Determine the (x, y) coordinate at the center of the cell enclosing the given text.  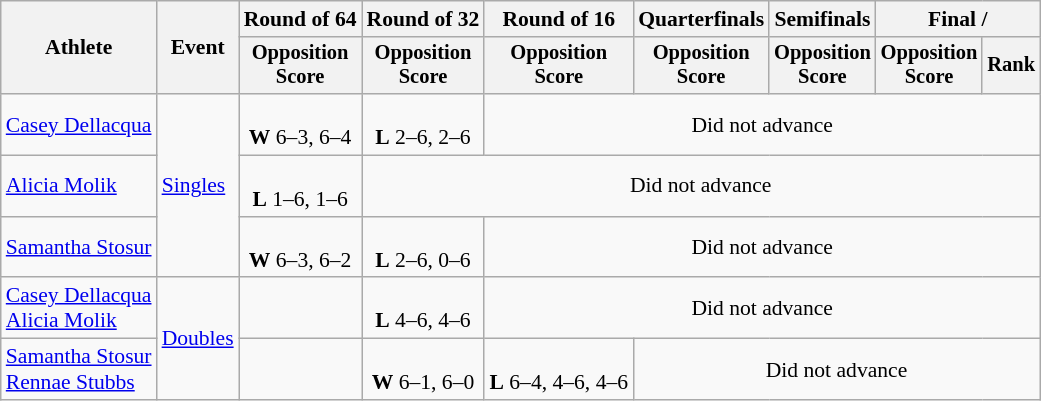
Round of 16 (558, 19)
Quarterfinals (701, 19)
Athlete (79, 48)
Doubles (198, 339)
Event (198, 48)
Semifinals (822, 19)
Casey Dellacqua (79, 124)
Round of 32 (424, 19)
L 2–6, 0–6 (424, 248)
Samantha StosurRennae Stubbs (79, 370)
L 1–6, 1–6 (300, 186)
Final / (958, 19)
Alicia Molik (79, 186)
Casey DellacquaAlicia Molik (79, 308)
W 6–3, 6–4 (300, 124)
Singles (198, 186)
L 6–4, 4–6, 4–6 (558, 370)
Rank (1011, 66)
W 6–3, 6–2 (300, 248)
L 2–6, 2–6 (424, 124)
W 6–1, 6–0 (424, 370)
Samantha Stosur (79, 248)
Round of 64 (300, 19)
L 4–6, 4–6 (424, 308)
